Find where the given text appears and provide that cell's center as [x, y] coordinate. 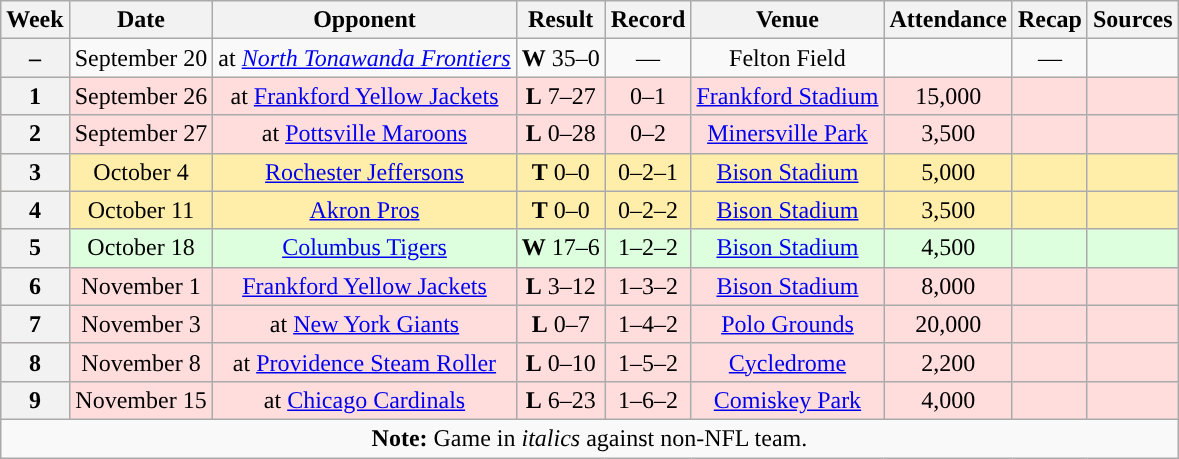
9 [35, 400]
6 [35, 286]
3 [35, 172]
15,000 [948, 96]
4 [35, 210]
at Pottsville Maroons [364, 134]
8 [35, 362]
Week [35, 20]
November 3 [141, 324]
0–2 [648, 134]
at New York Giants [364, 324]
1–2–2 [648, 248]
September 27 [141, 134]
November 15 [141, 400]
L 3–12 [560, 286]
Polo Grounds [788, 324]
1 [35, 96]
W 17–6 [560, 248]
Rochester Jeffersons [364, 172]
September 26 [141, 96]
L 7–27 [560, 96]
September 20 [141, 58]
Felton Field [788, 58]
4,500 [948, 248]
4,000 [948, 400]
L 0–10 [560, 362]
1–5–2 [648, 362]
L 6–23 [560, 400]
2,200 [948, 362]
October 18 [141, 248]
November 8 [141, 362]
Record [648, 20]
W 35–0 [560, 58]
Attendance [948, 20]
5,000 [948, 172]
October 11 [141, 210]
Columbus Tigers [364, 248]
Result [560, 20]
at Providence Steam Roller [364, 362]
1–6–2 [648, 400]
Note: Game in italics against non-NFL team. [590, 438]
October 4 [141, 172]
0–1 [648, 96]
5 [35, 248]
Cycledrome [788, 362]
Comiskey Park [788, 400]
at Frankford Yellow Jackets [364, 96]
at North Tonawanda Frontiers [364, 58]
L 0–7 [560, 324]
Frankford Yellow Jackets [364, 286]
L 0–28 [560, 134]
Opponent [364, 20]
1–4–2 [648, 324]
Frankford Stadium [788, 96]
2 [35, 134]
Venue [788, 20]
Sources [1132, 20]
Date [141, 20]
at Chicago Cardinals [364, 400]
Akron Pros [364, 210]
1–3–2 [648, 286]
0–2–2 [648, 210]
20,000 [948, 324]
0–2–1 [648, 172]
7 [35, 324]
Recap [1050, 20]
Minersville Park [788, 134]
November 1 [141, 286]
8,000 [948, 286]
– [35, 58]
